Detect which cell encompasses the target text, then output its (X, Y) center coordinate. 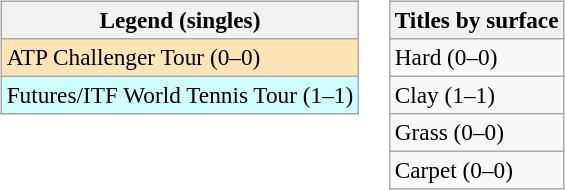
Grass (0–0) (476, 133)
Titles by surface (476, 20)
Carpet (0–0) (476, 171)
Legend (singles) (180, 20)
ATP Challenger Tour (0–0) (180, 57)
Hard (0–0) (476, 57)
Clay (1–1) (476, 95)
Futures/ITF World Tennis Tour (1–1) (180, 95)
